Identify which cell holds the provided text, then report its [X, Y] central coordinate. 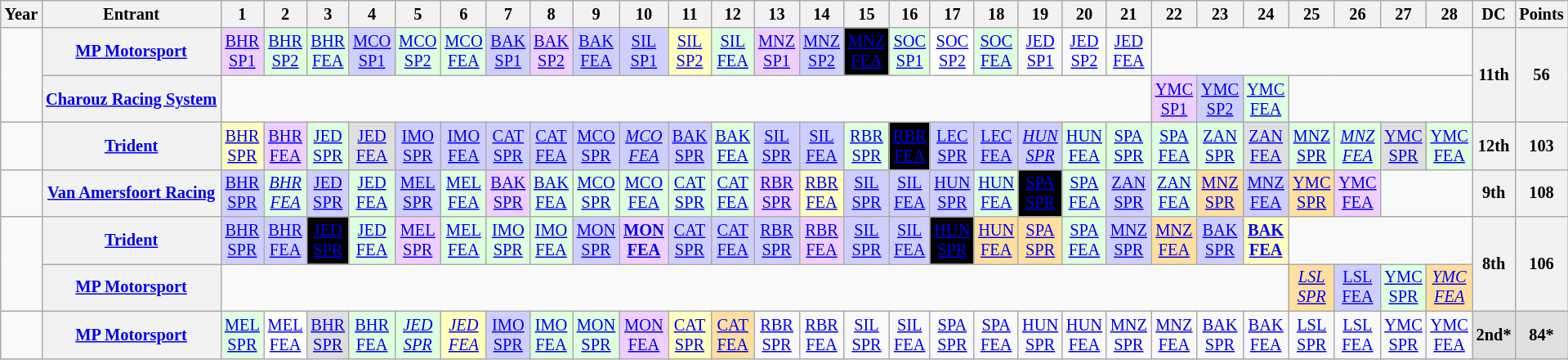
MCOSP1 [372, 52]
8th [1494, 263]
2 [286, 14]
BAKSP2 [551, 52]
8 [551, 14]
Year [21, 14]
103 [1541, 146]
MNZSP2 [822, 52]
13 [776, 14]
9th [1494, 193]
MNZSP1 [776, 52]
84* [1541, 335]
2nd* [1494, 335]
21 [1129, 14]
26 [1357, 14]
Points [1541, 14]
SOCSP1 [909, 52]
24 [1266, 14]
JEDSP1 [1040, 52]
1 [242, 14]
SILSP2 [690, 52]
18 [996, 14]
56 [1541, 75]
JEDSP2 [1084, 52]
23 [1220, 14]
YMCSP2 [1220, 99]
SILSP1 [644, 52]
12th [1494, 146]
Van Amersfoort Racing [131, 193]
25 [1311, 14]
108 [1541, 193]
11 [690, 14]
YMCSP1 [1174, 99]
17 [952, 14]
Charouz Racing System [131, 99]
19 [1040, 14]
SOCSP2 [952, 52]
LECSPR [952, 146]
BHRSP1 [242, 52]
28 [1450, 14]
15 [866, 14]
9 [596, 14]
10 [644, 14]
SOCFEA [996, 52]
16 [909, 14]
106 [1541, 263]
BHRSP2 [286, 52]
20 [1084, 14]
14 [822, 14]
6 [463, 14]
11th [1494, 75]
MCOSP2 [418, 52]
LECFEA [996, 146]
Entrant [131, 14]
12 [732, 14]
27 [1403, 14]
DC [1494, 14]
22 [1174, 14]
3 [328, 14]
BAKSP1 [508, 52]
4 [372, 14]
7 [508, 14]
5 [418, 14]
